Pinpoint the cell where the given text exists, returning its [X, Y] midpoint coordinate. 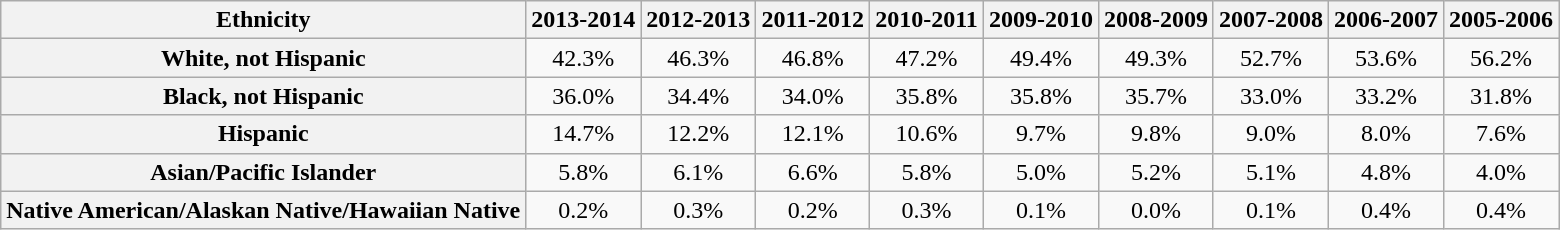
34.4% [698, 96]
Hispanic [264, 134]
46.3% [698, 58]
Native American/Alaskan Native/Hawaiian Native [264, 210]
2008-2009 [1156, 20]
2009-2010 [1040, 20]
10.6% [927, 134]
47.2% [927, 58]
31.8% [1502, 96]
Ethnicity [264, 20]
2011-2012 [813, 20]
2005-2006 [1502, 20]
6.1% [698, 172]
6.6% [813, 172]
2012-2013 [698, 20]
9.7% [1040, 134]
36.0% [584, 96]
Black, not Hispanic [264, 96]
33.0% [1270, 96]
4.0% [1502, 172]
5.0% [1040, 172]
49.3% [1156, 58]
34.0% [813, 96]
5.1% [1270, 172]
33.2% [1386, 96]
2006-2007 [1386, 20]
46.8% [813, 58]
4.8% [1386, 172]
53.6% [1386, 58]
56.2% [1502, 58]
5.2% [1156, 172]
52.7% [1270, 58]
9.8% [1156, 134]
0.0% [1156, 210]
2007-2008 [1270, 20]
Asian/Pacific Islander [264, 172]
2010-2011 [927, 20]
49.4% [1040, 58]
White, not Hispanic [264, 58]
12.2% [698, 134]
12.1% [813, 134]
2013-2014 [584, 20]
42.3% [584, 58]
35.7% [1156, 96]
9.0% [1270, 134]
7.6% [1502, 134]
8.0% [1386, 134]
14.7% [584, 134]
